Provide the (X, Y) coordinate of the cell's center where the given text is located.  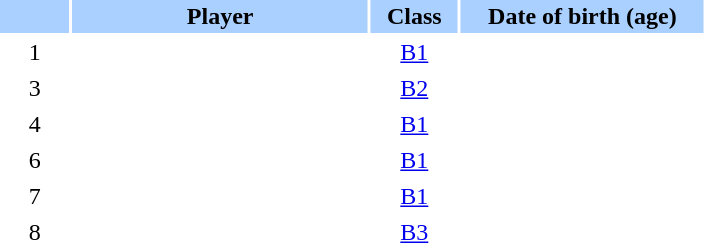
1 (34, 52)
Player (220, 16)
4 (34, 124)
Date of birth (age) (582, 16)
B2 (414, 88)
Class (414, 16)
3 (34, 88)
7 (34, 196)
6 (34, 160)
